Return (x, y) of the center of cell containing provided text 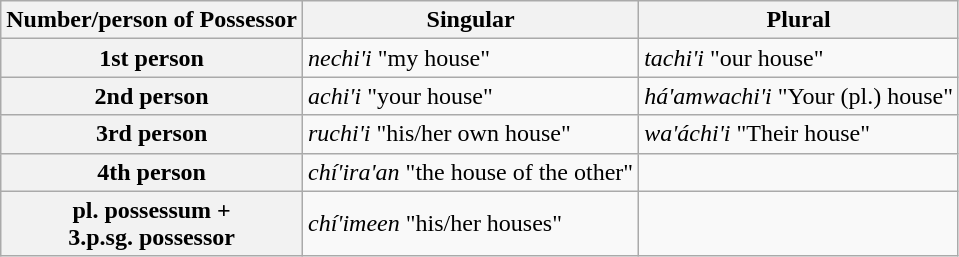
Singular (470, 20)
chí'ira'an "the house of the other" (470, 172)
wa'áchi'i "Their house" (799, 134)
nechi'i "my house" (470, 58)
1st person (152, 58)
4th person (152, 172)
ruchi'i "his/her own house" (470, 134)
2nd person (152, 96)
3rd person (152, 134)
achi'i "your house" (470, 96)
há'amwachi'i "Your (pl.) house" (799, 96)
Plural (799, 20)
Number/person of Possessor (152, 20)
chí'imeen "his/her houses" (470, 224)
tachi'i "our house" (799, 58)
pl. possessum +3.p.sg. possessor (152, 224)
